Pinpoint the cell where the given text exists, returning its [X, Y] midpoint coordinate. 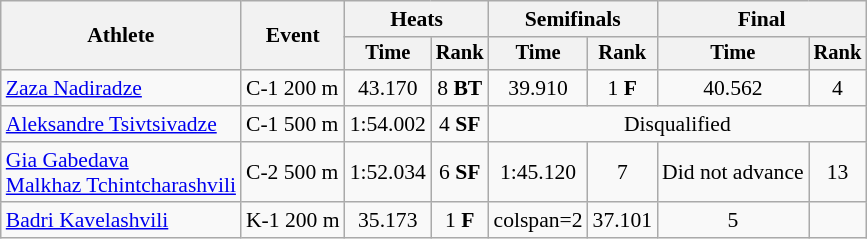
8 BT [460, 88]
Event [293, 36]
37.101 [622, 221]
39.910 [538, 88]
colspan=2 [538, 221]
Badri Kavelashvili [121, 221]
Disqualified [678, 124]
Final [762, 19]
Heats [417, 19]
C-1 200 m [293, 88]
Athlete [121, 36]
C-1 500 m [293, 124]
Gia GabedavaMalkhaz Tchintcharashvili [121, 172]
Semifinals [574, 19]
1:54.002 [388, 124]
1:45.120 [538, 172]
5 [733, 221]
43.170 [388, 88]
6 SF [460, 172]
Aleksandre Tsivtsivadze [121, 124]
K-1 200 m [293, 221]
Zaza Nadiradze [121, 88]
4 SF [460, 124]
13 [838, 172]
40.562 [733, 88]
C-2 500 m [293, 172]
Did not advance [733, 172]
35.173 [388, 221]
7 [622, 172]
4 [838, 88]
1:52.034 [388, 172]
